Return the (x, y) coordinate for the center point of the cell that contains the specified text.  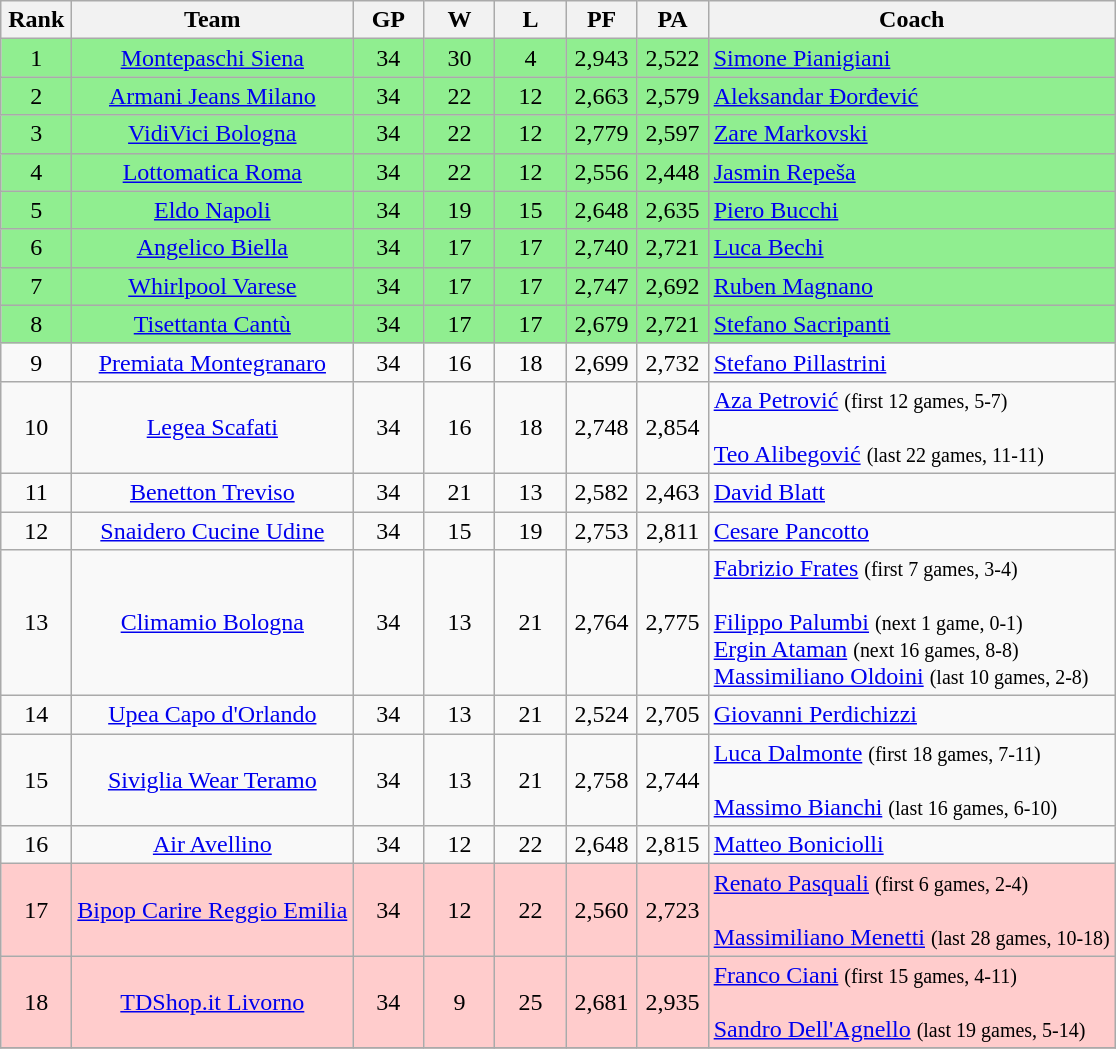
2,753 (602, 531)
2,597 (672, 134)
Cesare Pancotto (912, 531)
Stefano Sacripanti (912, 324)
5 (36, 210)
GP (388, 20)
2,582 (602, 492)
2,811 (672, 531)
2,692 (672, 286)
David Blatt (912, 492)
Jasmin Repeša (912, 172)
Armani Jeans Milano (212, 96)
1 (36, 58)
2,705 (672, 715)
Simone Pianigiani (912, 58)
2,740 (602, 248)
Premiata Montegranaro (212, 362)
2 (36, 96)
2,663 (602, 96)
2,815 (672, 845)
Whirlpool Varese (212, 286)
Lottomatica Roma (212, 172)
TDShop.it Livorno (212, 1002)
2,732 (672, 362)
2,522 (672, 58)
2,779 (602, 134)
14 (36, 715)
PF (602, 20)
2,758 (602, 780)
Snaidero Cucine Udine (212, 531)
Climamio Bologna (212, 623)
Zare Markovski (912, 134)
2,681 (602, 1002)
2,723 (672, 910)
2,448 (672, 172)
2,943 (602, 58)
2,699 (602, 362)
2,560 (602, 910)
2,556 (602, 172)
Bipop Carire Reggio Emilia (212, 910)
Luca Bechi (912, 248)
2,463 (672, 492)
Team (212, 20)
2,748 (602, 427)
Legea Scafati (212, 427)
Siviglia Wear Teramo (212, 780)
W (460, 20)
Luca Dalmonte (first 18 games, 7-11) Massimo Bianchi (last 16 games, 6-10) (912, 780)
Montepaschi Siena (212, 58)
7 (36, 286)
Giovanni Perdichizzi (912, 715)
2,935 (672, 1002)
6 (36, 248)
Franco Ciani (first 15 games, 4-11) Sandro Dell'Agnello (last 19 games, 5-14) (912, 1002)
Air Avellino (212, 845)
3 (36, 134)
8 (36, 324)
Benetton Treviso (212, 492)
L (530, 20)
2,747 (602, 286)
Ruben Magnano (912, 286)
Rank (36, 20)
PA (672, 20)
Fabrizio Frates (first 7 games, 3-4) Filippo Palumbi (next 1 game, 0-1) Ergin Ataman (next 16 games, 8-8) Massimiliano Oldoini (last 10 games, 2-8) (912, 623)
Stefano Pillastrini (912, 362)
2,764 (602, 623)
Renato Pasquali (first 6 games, 2-4) Massimiliano Menetti (last 28 games, 10-18) (912, 910)
2,854 (672, 427)
Angelico Biella (212, 248)
Matteo Boniciolli (912, 845)
25 (530, 1002)
10 (36, 427)
2,775 (672, 623)
2,579 (672, 96)
Eldo Napoli (212, 210)
11 (36, 492)
2,679 (602, 324)
Coach (912, 20)
Aleksandar Đorđević (912, 96)
VidiVici Bologna (212, 134)
2,524 (602, 715)
30 (460, 58)
Aza Petrović (first 12 games, 5-7) Teo Alibegović (last 22 games, 11-11) (912, 427)
Tisettanta Cantù (212, 324)
Piero Bucchi (912, 210)
Upea Capo d'Orlando (212, 715)
2,744 (672, 780)
2,635 (672, 210)
